Search for the cell housing the specified text and yield its (x, y) center coordinate. 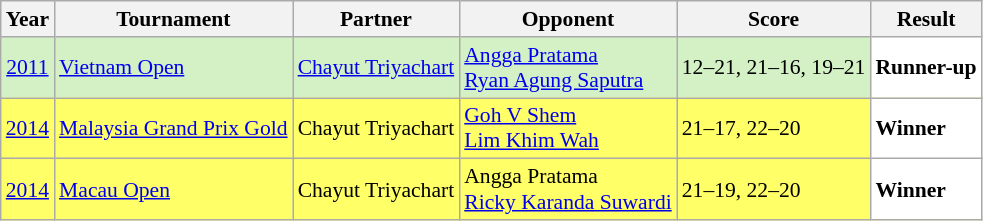
Score (774, 19)
Malaysia Grand Prix Gold (174, 128)
12–21, 21–16, 19–21 (774, 68)
Opponent (568, 19)
21–19, 22–20 (774, 190)
Tournament (174, 19)
Result (926, 19)
Partner (376, 19)
Goh V Shem Lim Khim Wah (568, 128)
Angga Pratama Ryan Agung Saputra (568, 68)
Year (28, 19)
Angga Pratama Ricky Karanda Suwardi (568, 190)
2011 (28, 68)
Macau Open (174, 190)
Runner-up (926, 68)
21–17, 22–20 (774, 128)
Vietnam Open (174, 68)
